From the cell containing the given text, extract its center point as [x, y] coordinate. 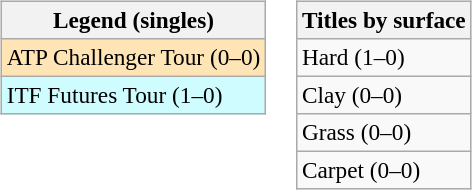
Grass (0–0) [384, 133]
Legend (singles) [133, 20]
Carpet (0–0) [384, 171]
ATP Challenger Tour (0–0) [133, 57]
Clay (0–0) [384, 95]
ITF Futures Tour (1–0) [133, 95]
Hard (1–0) [384, 57]
Titles by surface [384, 20]
